Capture the cell that displays the provided text and extract its [X, Y] central coordinate. 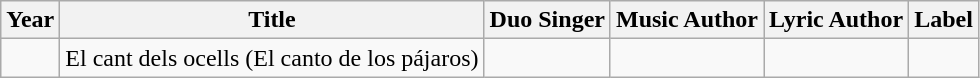
Label [944, 20]
Lyric Author [836, 20]
Year [30, 20]
Duo Singer [547, 20]
Music Author [686, 20]
El cant dels ocells (El canto de los pájaros) [272, 58]
Title [272, 20]
